Locate the cell with the specified text and output its [X, Y] center coordinate. 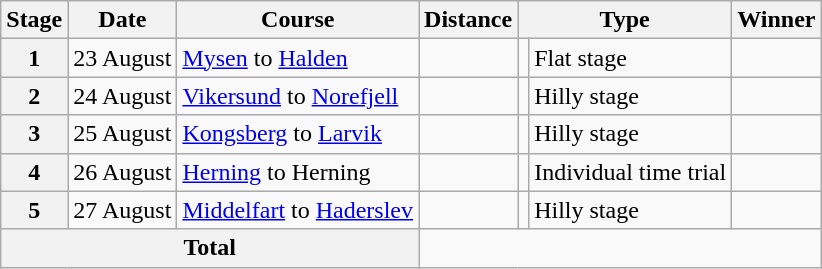
Date [122, 20]
Middelfart to Haderslev [298, 210]
Mysen to Halden [298, 58]
Herning to Herning [298, 172]
25 August [122, 134]
24 August [122, 96]
Flat stage [630, 58]
Total [210, 248]
Type [625, 20]
26 August [122, 172]
1 [34, 58]
Course [298, 20]
Winner [776, 20]
4 [34, 172]
Distance [468, 20]
5 [34, 210]
27 August [122, 210]
2 [34, 96]
Individual time trial [630, 172]
Stage [34, 20]
Vikersund to Norefjell [298, 96]
3 [34, 134]
Kongsberg to Larvik [298, 134]
23 August [122, 58]
